Return [x, y] of the center of cell containing provided text 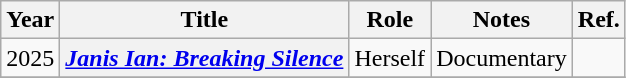
Ref. [598, 20]
Title [204, 20]
2025 [30, 58]
Notes [502, 20]
Year [30, 20]
Herself [390, 58]
Janis Ian: Breaking Silence [204, 58]
Documentary [502, 58]
Role [390, 20]
